Locate the cell with the specified text and output its (x, y) center coordinate. 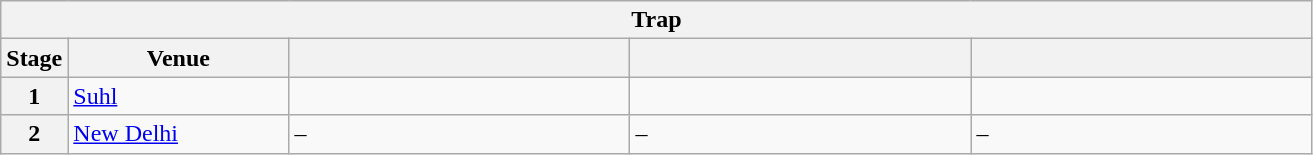
Trap (656, 20)
Suhl (178, 96)
Venue (178, 58)
2 (34, 134)
1 (34, 96)
New Delhi (178, 134)
Stage (34, 58)
